Scan for the cell matching the given text and deliver its [X, Y] coordinate at center. 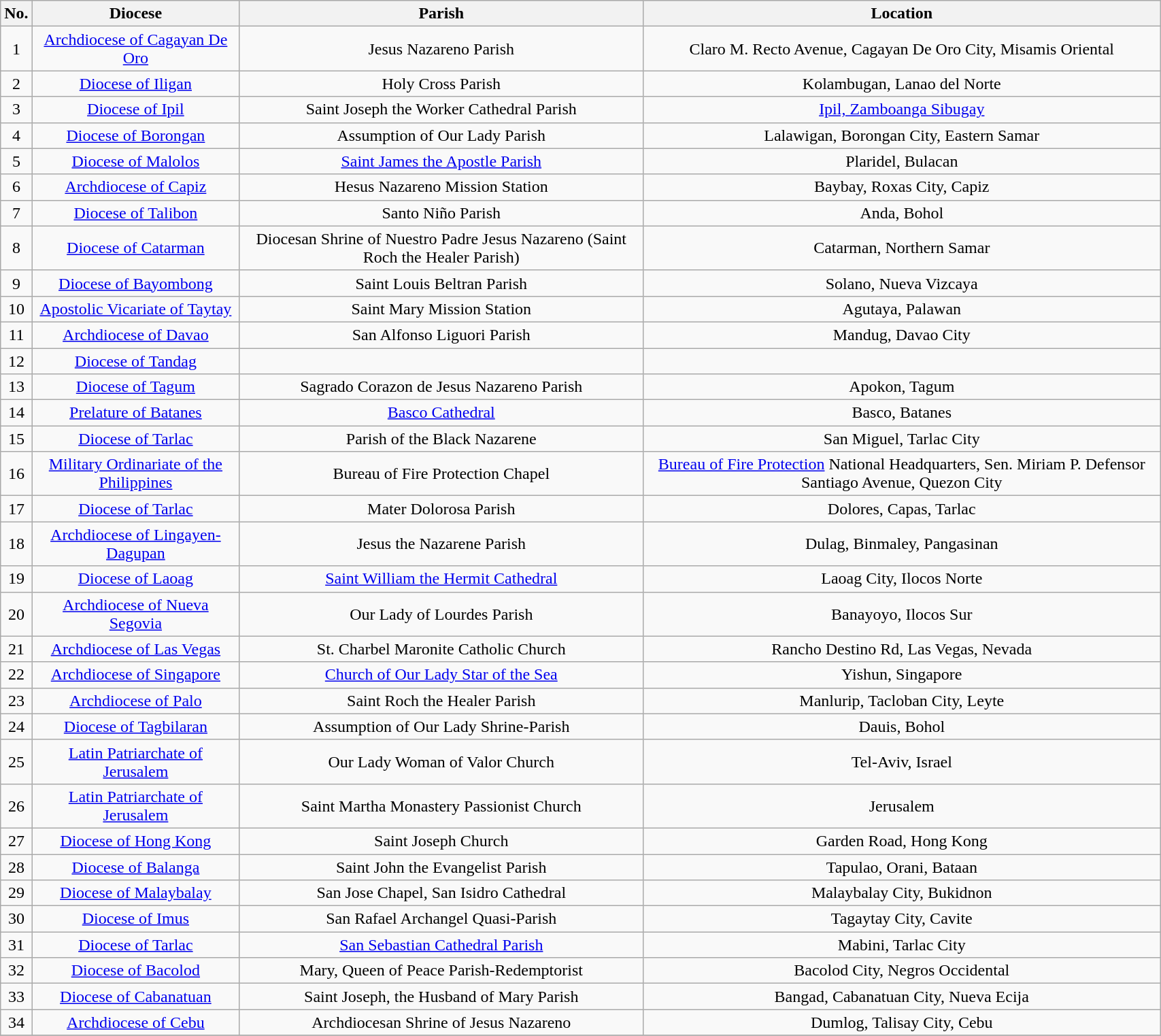
28 [16, 867]
Dulag, Binmaley, Pangasinan [902, 544]
Garden Road, Hong Kong [902, 841]
13 [16, 387]
Anda, Bohol [902, 213]
Hesus Nazareno Mission Station [441, 187]
San Alfonso Liguori Parish [441, 335]
16 [16, 473]
Archdiocese of Davao [135, 335]
7 [16, 213]
Dumlog, Talisay City, Cebu [902, 1022]
1 [16, 49]
Diocesan Shrine of Nuestro Padre Jesus Nazareno (Saint Roch the Healer Parish) [441, 248]
Saint Louis Beltran Parish [441, 283]
25 [16, 762]
Tapulao, Orani, Bataan [902, 867]
Kolambugan, Lanao del Norte [902, 84]
14 [16, 413]
Our Lady Woman of Valor Church [441, 762]
30 [16, 919]
29 [16, 893]
6 [16, 187]
Diocese of Talibon [135, 213]
Jesus the Nazarene Parish [441, 544]
Jesus Nazareno Parish [441, 49]
Assumption of Our Lady Parish [441, 135]
Mater Dolorosa Parish [441, 509]
22 [16, 675]
Location [902, 14]
24 [16, 726]
Diocese of Ipil [135, 110]
33 [16, 997]
19 [16, 579]
Diocese of Tandag [135, 361]
Santo Niño Parish [441, 213]
Tel-Aviv, Israel [902, 762]
34 [16, 1022]
Archdiocese of Nueva Segovia [135, 614]
Saint Joseph Church [441, 841]
2 [16, 84]
Saint James the Apostle Parish [441, 161]
Bangad, Cabanatuan City, Nueva Ecija [902, 997]
Diocese of Balanga [135, 867]
Solano, Nueva Vizcaya [902, 283]
Saint Mary Mission Station [441, 309]
Saint John the Evangelist Parish [441, 867]
Diocese of Bayombong [135, 283]
Diocese of Laoag [135, 579]
Apostolic Vicariate of Taytay [135, 309]
Apokon, Tagum [902, 387]
San Jose Chapel, San Isidro Cathedral [441, 893]
Dolores, Capas, Tarlac [902, 509]
Claro M. Recto Avenue, Cagayan De Oro City, Misamis Oriental [902, 49]
Banayoyo, Ilocos Sur [902, 614]
5 [16, 161]
Archdiocesan Shrine of Jesus Nazareno [441, 1022]
Diocese of Iligan [135, 84]
Archdiocese of Lingayen-Dagupan [135, 544]
Jerusalem [902, 805]
Saint Martha Monastery Passionist Church [441, 805]
Diocese [135, 14]
3 [16, 110]
Diocese of Catarman [135, 248]
Military Ordinariate of the Philippines [135, 473]
10 [16, 309]
San Sebastian Cathedral Parish [441, 945]
Ipil, Zamboanga Sibugay [902, 110]
Archdiocese of Cagayan De Oro [135, 49]
Archdiocese of Singapore [135, 675]
Parish of the Black Nazarene [441, 439]
San Miguel, Tarlac City [902, 439]
Basco, Batanes [902, 413]
8 [16, 248]
Dauis, Bohol [902, 726]
Saint Roch the Healer Parish [441, 701]
Archdiocese of Capiz [135, 187]
Catarman, Northern Samar [902, 248]
Our Lady of Lourdes Parish [441, 614]
Diocese of Malolos [135, 161]
Bureau of Fire Protection Chapel [441, 473]
Diocese of Tagum [135, 387]
Archdiocese of Palo [135, 701]
Holy Cross Parish [441, 84]
Diocese of Imus [135, 919]
11 [16, 335]
Saint Joseph, the Husband of Mary Parish [441, 997]
Diocese of Malaybalay [135, 893]
Yishun, Singapore [902, 675]
Saint Joseph the Worker Cathedral Parish [441, 110]
Basco Cathedral [441, 413]
21 [16, 649]
Plaridel, Bulacan [902, 161]
Archdiocese of Cebu [135, 1022]
Mabini, Tarlac City [902, 945]
26 [16, 805]
Diocese of Cabanatuan [135, 997]
Diocese of Hong Kong [135, 841]
Lalawigan, Borongan City, Eastern Samar [902, 135]
No. [16, 14]
Bacolod City, Negros Occidental [902, 971]
20 [16, 614]
Malaybalay City, Bukidnon [902, 893]
17 [16, 509]
Diocese of Bacolod [135, 971]
Diocese of Tagbilaran [135, 726]
Assumption of Our Lady Shrine-Parish [441, 726]
23 [16, 701]
Agutaya, Palawan [902, 309]
Mary, Queen of Peace Parish-Redemptorist [441, 971]
Archdiocese of Las Vegas [135, 649]
San Rafael Archangel Quasi-Parish [441, 919]
Laoag City, Ilocos Norte [902, 579]
27 [16, 841]
Bureau of Fire Protection National Headquarters, Sen. Miriam P. Defensor Santiago Avenue, Quezon City [902, 473]
Mandug, Davao City [902, 335]
31 [16, 945]
12 [16, 361]
32 [16, 971]
Manlurip, Tacloban City, Leyte [902, 701]
9 [16, 283]
Church of Our Lady Star of the Sea [441, 675]
Rancho Destino Rd, Las Vegas, Nevada [902, 649]
Sagrado Corazon de Jesus Nazareno Parish [441, 387]
Diocese of Borongan [135, 135]
St. Charbel Maronite Catholic Church [441, 649]
Baybay, Roxas City, Capiz [902, 187]
4 [16, 135]
Prelature of Batanes [135, 413]
Saint William the Hermit Cathedral [441, 579]
Parish [441, 14]
18 [16, 544]
Tagaytay City, Cavite [902, 919]
15 [16, 439]
